Find where the given text appears and provide that cell's center as (x, y) coordinate. 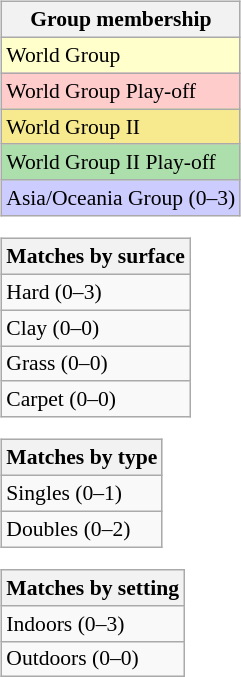
Singles (0–1) (82, 494)
Clay (0–0) (96, 328)
Matches by type (82, 458)
Indoors (0–3) (92, 623)
Matches by setting (92, 588)
Carpet (0–0) (96, 399)
Matches by surface (96, 257)
Doubles (0–2) (82, 529)
World Group II (120, 127)
Asia/Oceania Group (0–3) (120, 198)
World Group II Play-off (120, 162)
Hard (0–3) (96, 292)
Group membership (120, 20)
Grass (0–0) (96, 364)
World Group (120, 55)
Outdoors (0–0) (92, 659)
World Group Play-off (120, 91)
